Capture the cell that displays the provided text and extract its [X, Y] central coordinate. 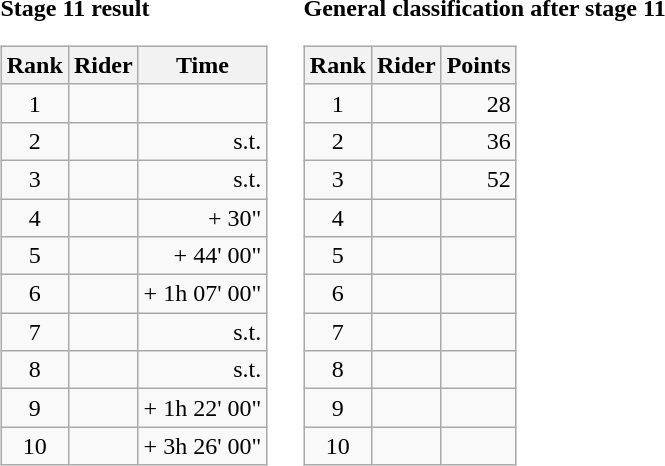
Points [478, 65]
28 [478, 103]
+ 1h 07' 00" [202, 294]
+ 44' 00" [202, 256]
36 [478, 141]
+ 1h 22' 00" [202, 408]
52 [478, 179]
+ 30" [202, 217]
Time [202, 65]
+ 3h 26' 00" [202, 446]
